Capture the cell that displays the provided text and extract its [x, y] central coordinate. 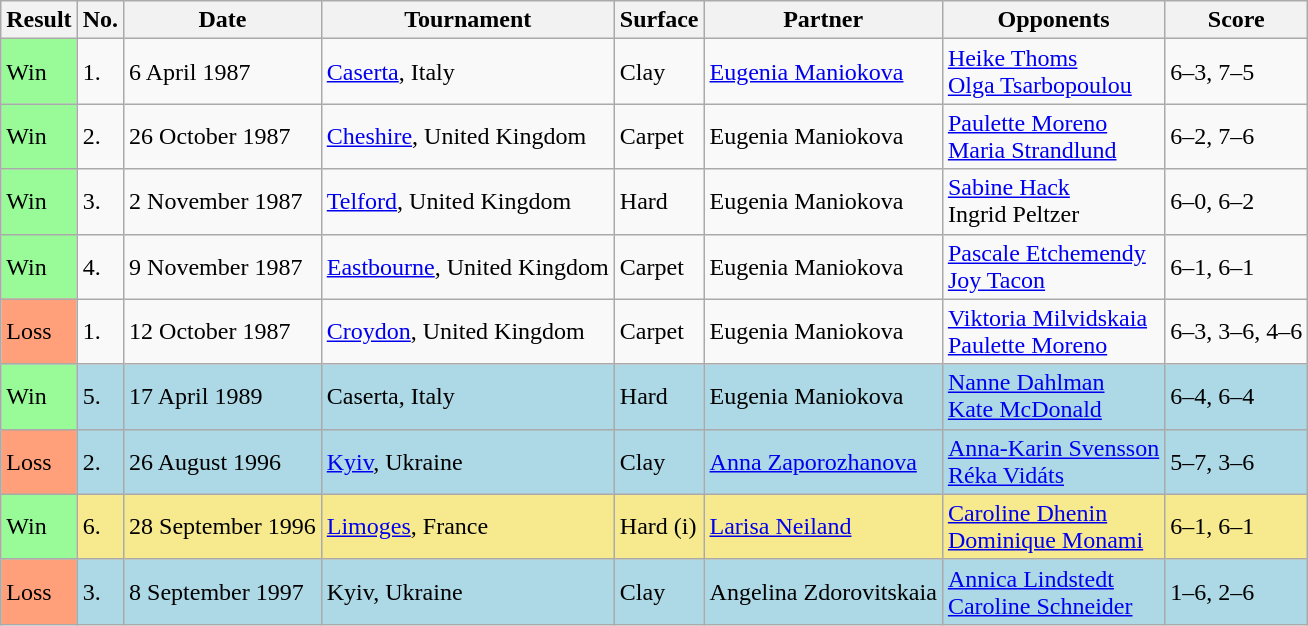
Caroline Dhenin Dominique Monami [1053, 526]
6–4, 6–4 [1236, 396]
No. [100, 20]
Sabine Hack Ingrid Peltzer [1053, 202]
Opponents [1053, 20]
12 October 1987 [223, 332]
6 April 1987 [223, 72]
Tournament [468, 20]
6–2, 7–6 [1236, 136]
26 October 1987 [223, 136]
Heike Thoms Olga Tsarbopoulou [1053, 72]
Surface [659, 20]
Eastbourne, United Kingdom [468, 266]
Anna-Karin Svensson Réka Vidáts [1053, 462]
8 September 1997 [223, 592]
Anna Zaporozhanova [823, 462]
Date [223, 20]
6–3, 3–6, 4–6 [1236, 332]
Partner [823, 20]
5. [100, 396]
Annica Lindstedt Caroline Schneider [1053, 592]
4. [100, 266]
17 April 1989 [223, 396]
28 September 1996 [223, 526]
Nanne Dahlman Kate McDonald [1053, 396]
Croydon, United Kingdom [468, 332]
Result [39, 20]
Viktoria Milvidskaia Paulette Moreno [1053, 332]
6–3, 7–5 [1236, 72]
Pascale Etchemendy Joy Tacon [1053, 266]
9 November 1987 [223, 266]
Larisa Neiland [823, 526]
1–6, 2–6 [1236, 592]
2 November 1987 [223, 202]
5–7, 3–6 [1236, 462]
Paulette Moreno Maria Strandlund [1053, 136]
Telford, United Kingdom [468, 202]
Limoges, France [468, 526]
26 August 1996 [223, 462]
Cheshire, United Kingdom [468, 136]
Hard (i) [659, 526]
Angelina Zdorovitskaia [823, 592]
Score [1236, 20]
6. [100, 526]
6–0, 6–2 [1236, 202]
